Return [x, y] of the center of cell containing provided text 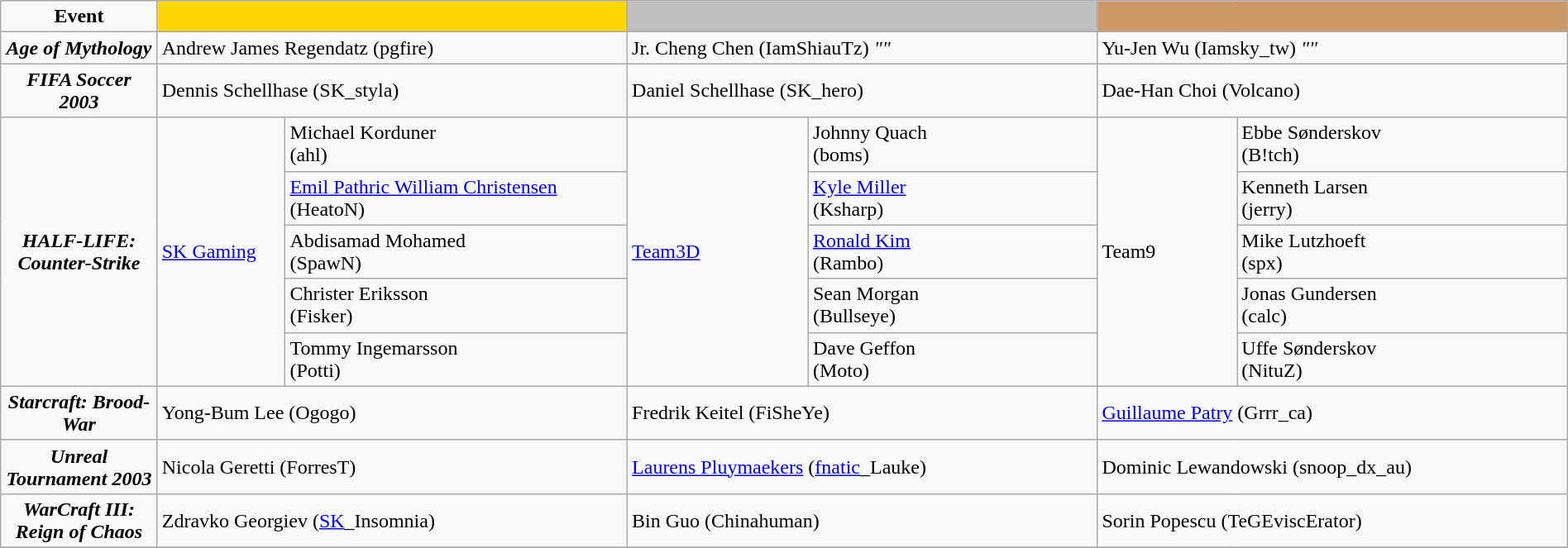
SK Gaming [222, 251]
Tommy Ingemarsson(Potti) [457, 359]
Andrew James Regendatz (pgfire) [392, 48]
Dominic Lewandowski (snoop_dx_au) [1332, 466]
Guillaume Patry (Grrr_ca) [1332, 413]
Nicola Geretti (ForresT) [392, 466]
Dennis Schellhase (SK_styla) [392, 91]
Abdisamad Mohamed(SpawN) [457, 251]
Jr. Cheng Chen (IamShiauTz) "" [863, 48]
Uffe Sønderskov(NituZ) [1403, 359]
Starcraft: Brood-War [79, 413]
Yong-Bum Lee (Ogogo) [392, 413]
Zdravko Georgiev (SK_Insomnia) [392, 521]
Sean Morgan(Bullseye) [953, 306]
Ronald Kim(Rambo) [953, 251]
Mike Lutzhoeft(spx) [1403, 251]
Kenneth Larsen(jerry) [1403, 198]
Yu-Jen Wu (Iamsky_tw) "" [1332, 48]
Daniel Schellhase (SK_hero) [863, 91]
Unreal Tournament 2003 [79, 466]
FIFA Soccer 2003 [79, 91]
Team3D [718, 251]
Bin Guo (Chinahuman) [863, 521]
Fredrik Keitel (FiSheYe) [863, 413]
Laurens Pluymaekers (fnatic_Lauke) [863, 466]
Ebbe Sønderskov(B!tch) [1403, 144]
Jonas Gundersen(calc) [1403, 306]
Team9 [1168, 251]
Age of Mythology [79, 48]
Emil Pathric William Christensen(HeatoN) [457, 198]
HALF-LIFE: Counter-Strike [79, 251]
WarCraft III: Reign of Chaos [79, 521]
Sorin Popescu (TeGEviscErator) [1332, 521]
Christer Eriksson(Fisker) [457, 306]
Event [79, 17]
Dave Geffon(Moto) [953, 359]
Kyle Miller(Ksharp) [953, 198]
Johnny Quach(boms) [953, 144]
Dae-Han Choi (Volcano) [1332, 91]
Michael Korduner(ahl) [457, 144]
